Scan for the cell matching the given text and deliver its [X, Y] coordinate at center. 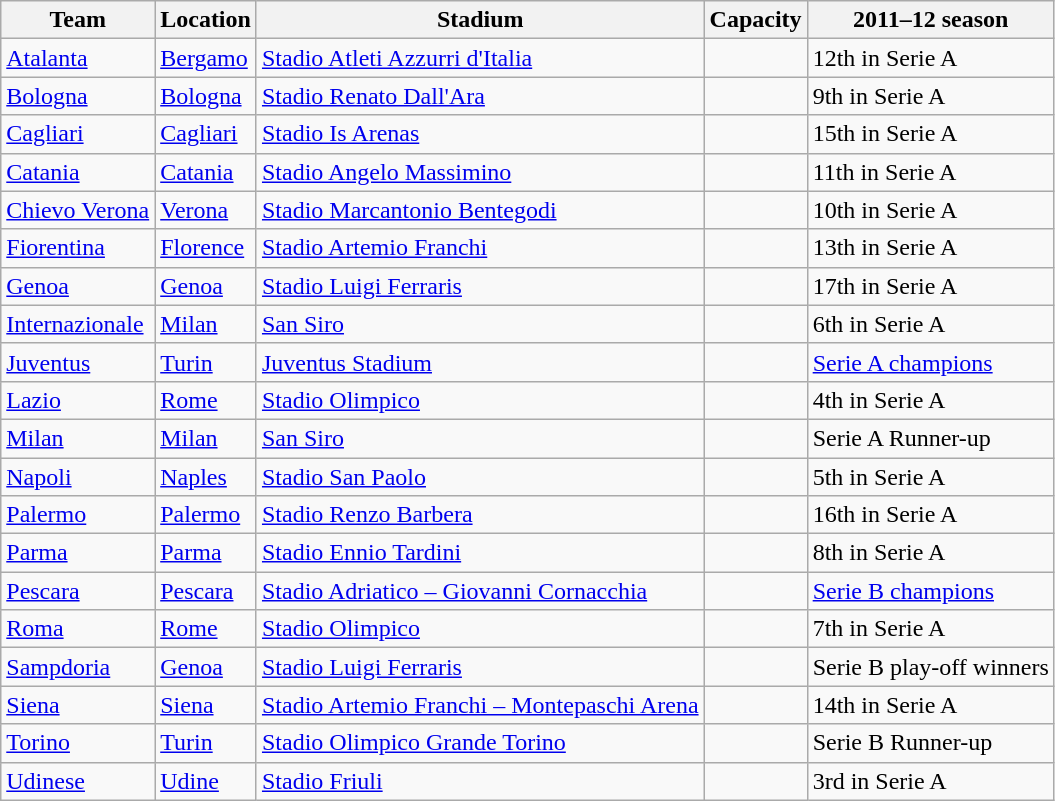
6th in Serie A [930, 324]
Stadium [480, 20]
Torino [78, 743]
Stadio Atleti Azzurri d'Italia [480, 58]
Stadio Friuli [480, 781]
Atalanta [78, 58]
9th in Serie A [930, 96]
Internazionale [78, 324]
11th in Serie A [930, 172]
Serie B champions [930, 591]
3rd in Serie A [930, 781]
Team [78, 20]
Roma [78, 629]
Serie A champions [930, 362]
13th in Serie A [930, 248]
Naples [206, 477]
Stadio Renzo Barbera [480, 515]
Capacity [756, 20]
14th in Serie A [930, 705]
Chievo Verona [78, 210]
Stadio Adriatico – Giovanni Cornacchia [480, 591]
Sampdoria [78, 667]
2011–12 season [930, 20]
Udine [206, 781]
Juventus Stadium [480, 362]
Stadio Marcantonio Bentegodi [480, 210]
7th in Serie A [930, 629]
Stadio Angelo Massimino [480, 172]
Serie B Runner-up [930, 743]
Stadio Renato Dall'Ara [480, 96]
4th in Serie A [930, 400]
Udinese [78, 781]
Stadio Is Arenas [480, 134]
Location [206, 20]
Florence [206, 248]
16th in Serie A [930, 515]
17th in Serie A [930, 286]
Stadio Olimpico Grande Torino [480, 743]
Stadio Ennio Tardini [480, 553]
5th in Serie A [930, 477]
Verona [206, 210]
Serie A Runner-up [930, 438]
Stadio Artemio Franchi [480, 248]
Serie B play-off winners [930, 667]
10th in Serie A [930, 210]
Juventus [78, 362]
Bergamo [206, 58]
Fiorentina [78, 248]
Lazio [78, 400]
Stadio Artemio Franchi – Montepaschi Arena [480, 705]
Stadio San Paolo [480, 477]
Napoli [78, 477]
12th in Serie A [930, 58]
15th in Serie A [930, 134]
8th in Serie A [930, 553]
